Provide the (x, y) coordinate of the cell's center where the given text is located.  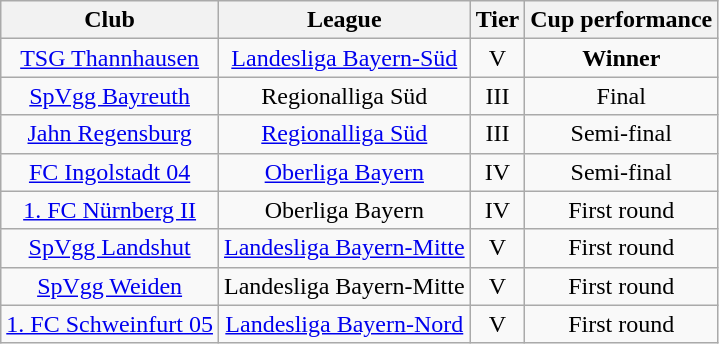
1. FC Schweinfurt 05 (110, 324)
Cup performance (622, 20)
Final (622, 96)
Landesliga Bayern-Nord (344, 324)
Jahn Regensburg (110, 134)
SpVgg Weiden (110, 286)
Landesliga Bayern-Süd (344, 58)
SpVgg Landshut (110, 248)
SpVgg Bayreuth (110, 96)
1. FC Nürnberg II (110, 210)
Tier (498, 20)
Club (110, 20)
TSG Thannhausen (110, 58)
FC Ingolstadt 04 (110, 172)
League (344, 20)
Winner (622, 58)
